Scan for the cell matching the given text and deliver its (x, y) coordinate at center. 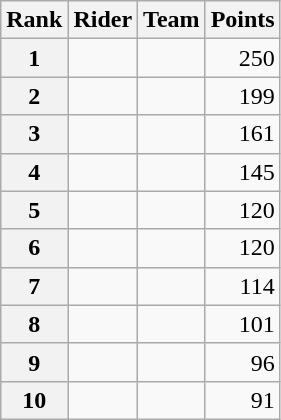
Team (172, 20)
8 (34, 324)
199 (242, 96)
4 (34, 172)
101 (242, 324)
114 (242, 286)
Rider (103, 20)
161 (242, 134)
9 (34, 362)
Rank (34, 20)
145 (242, 172)
10 (34, 400)
5 (34, 210)
2 (34, 96)
3 (34, 134)
250 (242, 58)
1 (34, 58)
96 (242, 362)
7 (34, 286)
Points (242, 20)
91 (242, 400)
6 (34, 248)
